Provide the [x, y] coordinate of the cell's center where the given text is located.  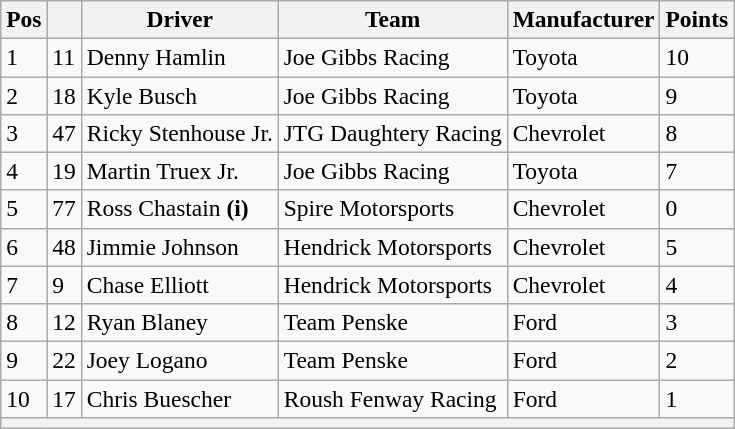
77 [64, 209]
Team [392, 19]
Joey Logano [180, 360]
JTG Daughtery Racing [392, 133]
19 [64, 171]
Kyle Busch [180, 95]
6 [24, 247]
0 [697, 209]
Spire Motorsports [392, 209]
Chris Buescher [180, 398]
Driver [180, 19]
12 [64, 322]
Ross Chastain (i) [180, 209]
22 [64, 360]
Roush Fenway Racing [392, 398]
11 [64, 57]
Manufacturer [584, 19]
Pos [24, 19]
Martin Truex Jr. [180, 171]
47 [64, 133]
Denny Hamlin [180, 57]
17 [64, 398]
Jimmie Johnson [180, 247]
Ricky Stenhouse Jr. [180, 133]
Ryan Blaney [180, 322]
48 [64, 247]
18 [64, 95]
Chase Elliott [180, 285]
Points [697, 19]
